Search for the cell housing the specified text and yield its (X, Y) center coordinate. 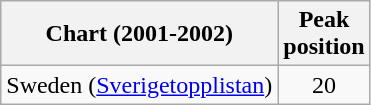
Peakposition (324, 34)
Sweden (Sverigetopplistan) (140, 85)
Chart (2001-2002) (140, 34)
20 (324, 85)
